Provide the (X, Y) coordinate of the cell's center where the given text is located.  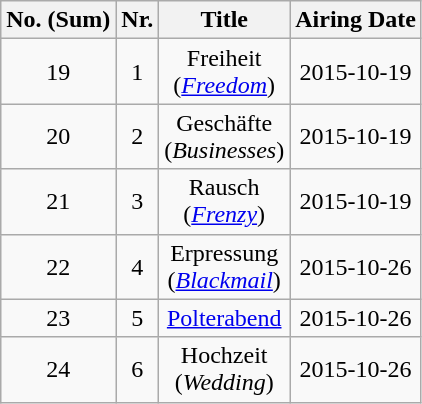
Rausch (Frenzy) (224, 202)
Nr. (138, 20)
Freiheit (Freedom) (224, 72)
Erpressung (Blackmail) (224, 266)
20 (58, 136)
21 (58, 202)
No. (Sum) (58, 20)
Polterabend (224, 318)
19 (58, 72)
23 (58, 318)
4 (138, 266)
Hochzeit (Wedding) (224, 370)
5 (138, 318)
22 (58, 266)
1 (138, 72)
2 (138, 136)
3 (138, 202)
Airing Date (356, 20)
Title (224, 20)
24 (58, 370)
6 (138, 370)
Geschäfte (Businesses) (224, 136)
